Capture the cell that displays the provided text and extract its (x, y) central coordinate. 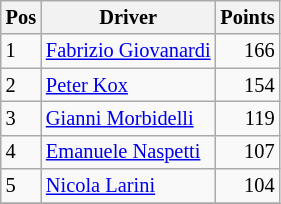
166 (247, 51)
3 (21, 118)
Emanuele Naspetti (128, 152)
Fabrizio Giovanardi (128, 51)
Gianni Morbidelli (128, 118)
5 (21, 186)
Driver (128, 17)
Nicola Larini (128, 186)
Peter Kox (128, 85)
Points (247, 17)
154 (247, 85)
104 (247, 186)
2 (21, 85)
107 (247, 152)
119 (247, 118)
Pos (21, 17)
1 (21, 51)
4 (21, 152)
